Detect which cell encompasses the target text, then output its [x, y] center coordinate. 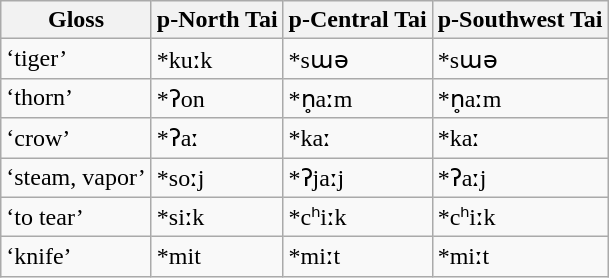
*mit [217, 257]
‘thorn’ [76, 98]
*ʔon [217, 98]
*soːj [217, 178]
*ʔaːj [520, 178]
p-Central Tai [358, 20]
Gloss [76, 20]
‘steam, vapor’ [76, 178]
‘tiger’ [76, 59]
‘to tear’ [76, 217]
p-Southwest Tai [520, 20]
*ʔjaːj [358, 178]
p-North Tai [217, 20]
*ʔaː [217, 138]
*kuːk [217, 59]
‘knife’ [76, 257]
*siːk [217, 217]
‘crow’ [76, 138]
